Pinpoint the cell where the given text exists, returning its [X, Y] midpoint coordinate. 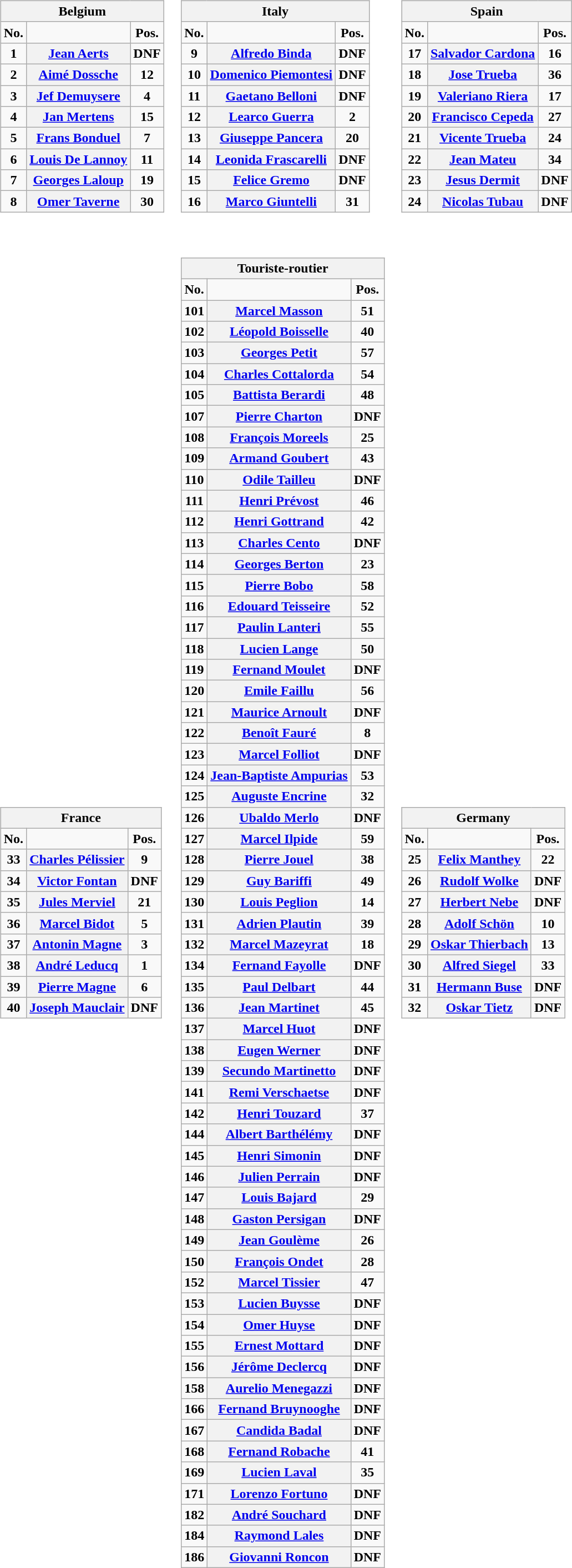
Herbert Nebe [479, 902]
135 [194, 986]
145 [194, 1156]
114 [194, 564]
Georges Berton [279, 564]
112 [194, 522]
Lucien Lange [279, 649]
117 [194, 627]
Domenico Piemontesi [271, 74]
Francisco Cepeda [483, 117]
Remi Verschaetse [279, 1092]
Gaetano Belloni [271, 96]
Albert Barthélémy [279, 1135]
Omer Huyse [279, 1325]
126 [194, 818]
43 [367, 458]
54 [367, 374]
Jan Mertens [79, 117]
184 [194, 1536]
Auguste Encrine [279, 796]
Alfredo Binda [271, 53]
51 [367, 310]
Italy [275, 11]
Jose Trueba [483, 74]
Candida Badal [279, 1430]
Touriste-routier [283, 268]
Pierre Bobo [279, 585]
141 [194, 1092]
52 [367, 606]
Aurelio Menegazzi [279, 1388]
129 [194, 881]
Jérôme Declercq [279, 1367]
Henri Touzard [279, 1113]
128 [194, 860]
Rudolf Wolke [479, 881]
Jean Martinet [279, 1008]
Gaston Persigan [279, 1219]
146 [194, 1177]
Valeriano Riera [483, 96]
130 [194, 902]
Louis Peglion [279, 902]
Pierre Charton [279, 416]
57 [367, 353]
48 [367, 395]
Eugen Werner [279, 1050]
Antonin Magne [77, 944]
Marcel Mazeyrat [279, 944]
Julien Perrain [279, 1177]
Georges Laloup [79, 180]
Marcel Tissier [279, 1282]
Jean Mateu [483, 159]
Armand Goubert [279, 458]
Victor Fontan [77, 881]
Marco Giuntelli [271, 201]
Felice Gremo [271, 180]
127 [194, 839]
171 [194, 1494]
167 [194, 1430]
Charles Cento [279, 543]
147 [194, 1198]
56 [367, 691]
45 [367, 1008]
Charles Pélissier [77, 860]
Jesus Dermit [483, 180]
155 [194, 1346]
Hermann Buse [479, 986]
Pierre Magne [77, 986]
59 [367, 839]
Louis Bajard [279, 1198]
109 [194, 458]
Jules Merviel [77, 902]
Marcel Folliot [279, 754]
120 [194, 691]
Maurice Arnoult [279, 712]
125 [194, 796]
Jean Goulème [279, 1240]
Lorenzo Fortuno [279, 1494]
50 [367, 649]
Lucien Buysse [279, 1303]
149 [194, 1240]
Henri Gottrand [279, 522]
156 [194, 1367]
Germany [483, 818]
152 [194, 1282]
Alfred Siegel [479, 965]
Giuseppe Pancera [271, 138]
Edouard Teisseire [279, 606]
124 [194, 775]
Louis De Lannoy [79, 159]
Adrien Plautin [279, 923]
Ernest Mottard [279, 1346]
Leonida Frascarelli [271, 159]
Ubaldo Merlo [279, 818]
55 [367, 627]
Fernand Fayolle [279, 965]
182 [194, 1515]
103 [194, 353]
Joseph Mauclair [77, 1008]
153 [194, 1303]
Fernand Bruynooghe [279, 1409]
Marcel Huot [279, 1029]
Jean-Baptiste Ampurias [279, 775]
Salvador Cardona [483, 53]
46 [367, 501]
132 [194, 944]
Marcel Bidot [77, 923]
101 [194, 310]
104 [194, 374]
115 [194, 585]
144 [194, 1135]
Henri Prévost [279, 501]
Vicente Trueba [483, 138]
Giovanni Roncon [279, 1557]
Jean Aerts [79, 53]
108 [194, 437]
47 [367, 1282]
105 [194, 395]
121 [194, 712]
Fernand Moulet [279, 670]
André Leducq [77, 965]
137 [194, 1029]
Odile Tailleu [279, 480]
France [81, 818]
Fernand Robache [279, 1451]
Learco Guerra [271, 117]
François Moreels [279, 437]
Nicolas Tubau [483, 201]
116 [194, 606]
Raymond Lales [279, 1536]
Spain [487, 11]
André Souchard [279, 1515]
Henri Simonin [279, 1156]
Pierre Jouel [279, 860]
139 [194, 1071]
58 [367, 585]
150 [194, 1261]
Jef Demuysere [79, 96]
Emile Faillu [279, 691]
Paul Delbart [279, 986]
Felix Manthey [479, 860]
186 [194, 1557]
168 [194, 1451]
Paulin Lanteri [279, 627]
113 [194, 543]
154 [194, 1325]
123 [194, 754]
111 [194, 501]
102 [194, 332]
Secundo Martinetto [279, 1071]
François Ondet [279, 1261]
131 [194, 923]
158 [194, 1388]
Belgium [82, 11]
53 [367, 775]
Oskar Thierbach [479, 944]
119 [194, 670]
41 [367, 1451]
Charles Cottalorda [279, 374]
Omer Taverne [79, 201]
142 [194, 1113]
44 [367, 986]
Guy Bariffi [279, 881]
Frans Bonduel [79, 138]
138 [194, 1050]
166 [194, 1409]
Benoît Fauré [279, 733]
49 [367, 881]
148 [194, 1219]
Battista Berardi [279, 395]
Marcel Ilpide [279, 839]
Lucien Laval [279, 1473]
118 [194, 649]
Marcel Masson [279, 310]
Oskar Tietz [479, 1008]
122 [194, 733]
Adolf Schön [479, 923]
107 [194, 416]
136 [194, 1008]
169 [194, 1473]
134 [194, 965]
110 [194, 480]
Georges Petit [279, 353]
Léopold Boisselle [279, 332]
Aimé Dossche [79, 74]
42 [367, 522]
